Search for the cell housing the specified text and yield its [x, y] center coordinate. 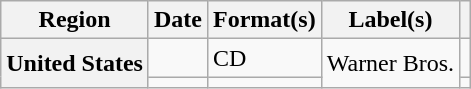
Region [75, 20]
Format(s) [265, 20]
Label(s) [390, 20]
United States [75, 64]
CD [265, 58]
Warner Bros. [390, 64]
Date [178, 20]
